Capture the cell that displays the provided text and extract its [x, y] central coordinate. 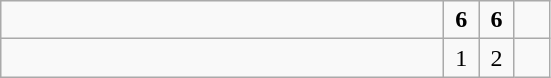
2 [496, 58]
1 [462, 58]
